Find where the given text appears and provide that cell's center as [X, Y] coordinate. 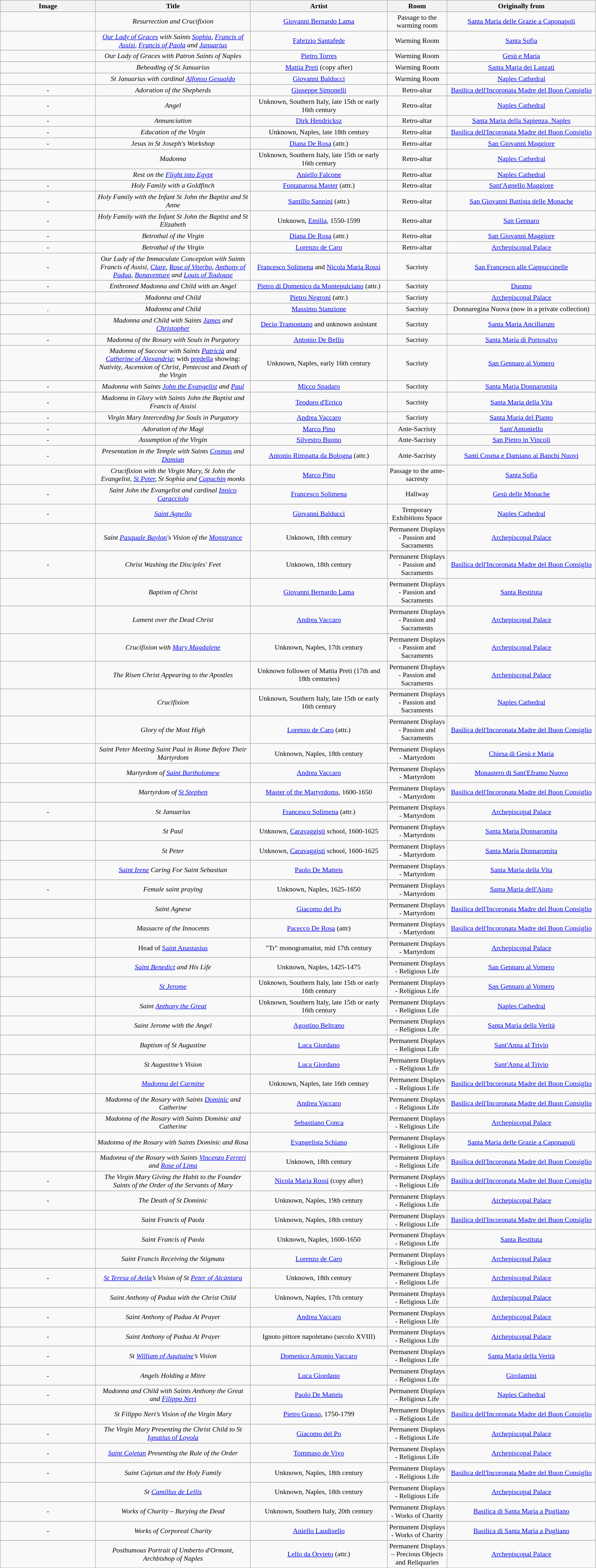
Temporary Exhibitions Space [417, 514]
Christ Washing the Disciples' Feet [173, 564]
Giuseppe Simonelli [319, 90]
Ignoto pittore napoletano (secolo XVIII) [319, 1337]
Madonna with Saints John the Evangelist and Paul [173, 386]
Adoration of the Shepherds [173, 90]
Madonna del Carmine [173, 1084]
Resurrection and Crucifixion [173, 21]
Beheading of St Januarius [173, 67]
Our Lady of Graces with Patron Saints of Naples [173, 56]
St Teresa of Avila’s Vision of St Peter of Alcàntara [173, 1278]
Sant'Antoniello [521, 429]
Mattia Preti (copy after) [319, 67]
The Risen Christ Appearing to the Apostles [173, 675]
St Januarius [173, 811]
Education of the Virgin [173, 132]
Saint John the Evangelist and cardinal Innico Caracciolo [173, 494]
Pacecco De Rosa (attr) [319, 928]
The Virgin Mary Giving the Habit to the Founder Saints of the Order of the Servants of Mary [173, 1181]
Massacre of the Innocents [173, 928]
Originally from [521, 6]
Duomo [521, 286]
Holy Family with the Infant St John the Baptist and St Elizabeth [173, 220]
Saint Francis Receiving the Stigmata [173, 1258]
Crucifixion [173, 702]
Jesus in St Joseph's Workshop [173, 143]
Baptism of Christ [173, 592]
St Filippo Neri’s Vision of the Virgin Mary [173, 1414]
Virgin Mary Interceding for Souls in Purgatory [173, 417]
Saint Cajetan Presenting the Rule of the Order [173, 1453]
Hallway [417, 494]
Lorenzo de Caro (attr.) [319, 730]
Santa Maria del Pianto [521, 417]
Female saint praying [173, 890]
Crucifixion with Mary Magdalene [173, 647]
Dirk Hendricksz [319, 121]
Lello da Orvieto (attr.) [319, 1554]
Santa Maria della Sapienza, Naples [521, 121]
Works of Charity – Burying the Dead [173, 1511]
Passage to the warming room [417, 21]
Our Lady of Graces with Saints Sophia, Francis of Assisi, Francis of Paola and Januarius [173, 41]
Donnaregina Nuova (now in a private collection) [521, 309]
Santa Maria di Portosalvo [521, 339]
Assumption of the Virgin [173, 440]
Pietro Grasso, 1750-1799 [319, 1414]
Gesù delle Monache [521, 494]
Unknown, Southern Italy, 20th century [319, 1511]
Santa Maria Ancillarum [521, 324]
Unknown, Naples, 1600-1650 [319, 1239]
Adoration of the Magi [173, 429]
Chiesa di Gesù e Maria [521, 753]
Pietro Torres [319, 56]
Nicola Maria Rossi (copy after) [319, 1181]
Massimo Stanzione [319, 309]
Unknown, Emilia, 1550-1599 [319, 220]
Santi Cosma e Damiano ai Banchi Nuovi [521, 455]
St Jerome [173, 987]
Monastero di Sant'Eframo Nuovo [521, 773]
Fabrizio Santafede [319, 41]
Evangelista Schiano [319, 1142]
Image [48, 6]
Pietro di Domenico da Montepulciano (attr.) [319, 286]
The Virgin Mary Presenting the Christ Child to St Ignatius of Loyola [173, 1434]
Room [417, 6]
Madonna [173, 159]
Saint Anthony of Padua with the Christ Child [173, 1297]
Martyrdom of St Stephen [173, 792]
St Peter [173, 850]
Works of Corporeal Charity [173, 1531]
The Death of St Dominic [173, 1200]
Enthroned Madonna and Child with an Angel [173, 286]
Santa Maria dell'Aiuto [521, 890]
Holy Family with a Goldfinch [173, 186]
"Tr" monogramatist, mid 17th century [319, 947]
Domenico Antonio Vaccaro [319, 1356]
Posthumous Portrait of Umberto d'Ormont, Archbishop of Naples [173, 1554]
Madonna and Child with Saints James and Christopher [173, 324]
Gesù e Maria [521, 56]
Our Lady of the Immaculate Conception with Saints Francis of Assisi, Clare, Rose of Viterbo, Anthony of Padua, Bonaventure and Louis of Toulouse [173, 267]
Francesco Solimena and Nicola Maria Rossi [319, 267]
Unknown follower of Mattia Preti (17th and 18th centuries) [319, 675]
Micco Spadaro [319, 386]
Madonna in Glory with Saints John the Baptist and Francis of Assisi [173, 402]
Saint Irene Caring For Saint Sebastian [173, 870]
Angel [173, 105]
Silvestro Buono [319, 440]
Crucifixion with the Virgin Mary, St John the Evangelist, St Peter, St Sophia and Capuchin monks [173, 475]
Madonna and Child with Saints Anthony the Great and Filippo Neri [173, 1394]
Unknown, Naples, 1625-1650 [319, 890]
Francesco Solimena (attr.) [319, 811]
Artist [319, 6]
St William of Aquitaine’s Vision [173, 1356]
Title [173, 6]
Agostino Beltrano [319, 1025]
Fontanarosa Master (attr.) [319, 186]
Madonna of the Rosary with Souls in Purgatory [173, 339]
San Gennaro [521, 220]
Unknown, Naples, late 18th century [319, 132]
Saint Agnello [173, 514]
San Francesco alle Cappuccinelle [521, 267]
Madonna of the Rosary with Saints Vincenzo Ferreri and Rose of Lima [173, 1161]
Angels Holding a Mitre [173, 1375]
San Pietro in Vincoli [521, 440]
Madonna of the Rosary with Saints Dominic and Rosa [173, 1142]
. [48, 309]
Passage to the ante-sacresty [417, 475]
Holy Family with the Infant St John the Baptist and St Anne [173, 201]
Glory of the Most High [173, 730]
Head of Saint Anastasius [173, 947]
Sant'Agnello Maggiore [521, 186]
St Camillus de Lellis [173, 1491]
Annunciation [173, 121]
Aniello Falcone [319, 174]
Antonio De Bellis [319, 339]
Saint Peter Meeting Saint Paul in Rome Before Their Martyrdom [173, 753]
Santillo Sannini (attr.) [319, 201]
St Paul [173, 831]
Girolamini [521, 1375]
Presentation in the Temple with Saints Cosmas and Damian [173, 455]
Unknown, Naples, late 16th century [319, 1084]
Decio Tramontano and unknown assistant [319, 324]
Saint Pasquale Baylon's Vision of the Monstrance [173, 537]
Unknown, Naples, early 16th century [319, 363]
Antonio Rimpatta da Bologna (attr.) [319, 455]
Permanent Displays – Precious Objects and Reliquaries [417, 1554]
St Januarius with cardinal Alfonso Gesualdo [173, 79]
Rest on the Flight into Egypt [173, 174]
Master of the Martyrdoms, 1600-1650 [319, 792]
Lament over the Dead Christ [173, 620]
Saint Cajetan and the Holy Family [173, 1472]
Pietro Negroni (attr.) [319, 297]
Martyrdom of Saint Bartholomew [173, 773]
Teodoro d'Errico [319, 402]
Sebastiano Conca [319, 1123]
St Augustine’s Vision [173, 1064]
Santa Maria dei Lanzati [521, 67]
Saint Anthony the Great [173, 1006]
Unknown, Naples, 19th century [319, 1200]
Saint Agnese [173, 909]
Saint Jerome with the Angel [173, 1025]
Tommaso de Vivo [319, 1453]
Baptism of St Augustine [173, 1044]
San Giovanni Battista delle Monache [521, 201]
Francesco Solimena [319, 494]
Aniello Laudisello [319, 1531]
Unknown, Naples, 1425-1475 [319, 967]
Saint Benedict and His Life [173, 967]
